Scan for the cell matching the given text and deliver its (X, Y) coordinate at center. 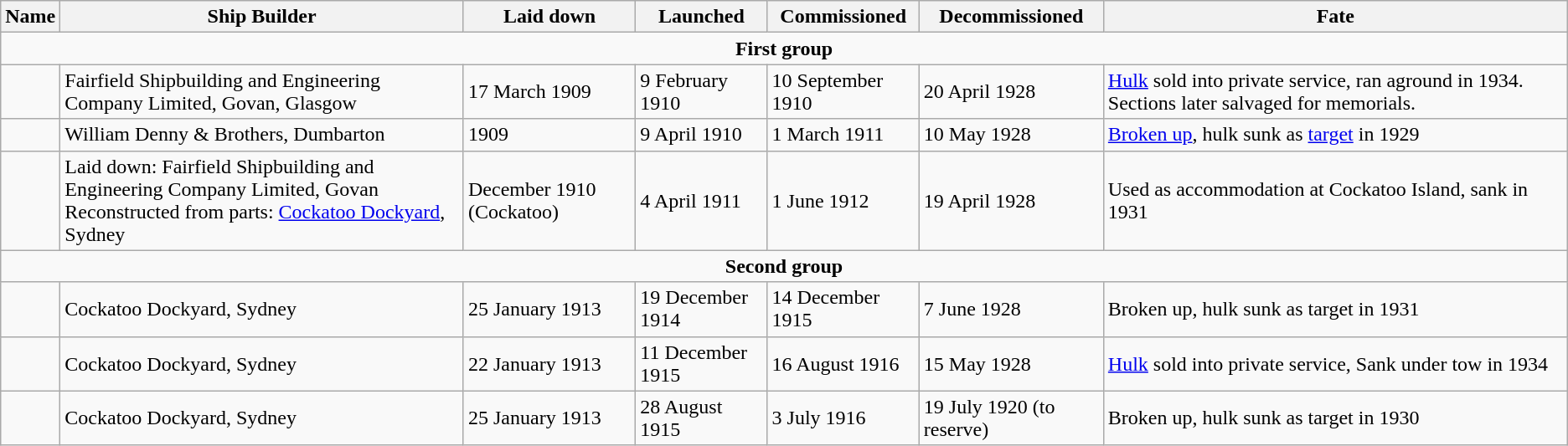
Laid down: Fairfield Shipbuilding and Engineering Company Limited, GovanReconstructed from parts: Cockatoo Dockyard, Sydney (262, 201)
1909 (549, 135)
Launched (702, 17)
7 June 1928 (1011, 310)
1 March 1911 (843, 135)
Hulk sold into private service, ran aground in 1934. Sections later salvaged for memorials. (1335, 92)
16 August 1916 (843, 363)
9 April 1910 (702, 135)
9 February 1910 (702, 92)
Fairfield Shipbuilding and Engineering Company Limited, Govan, Glasgow (262, 92)
3 July 1916 (843, 418)
Broken up, hulk sunk as target in 1931 (1335, 310)
4 April 1911 (702, 201)
Second group (784, 266)
Broken up, hulk sunk as target in 1930 (1335, 418)
1 June 1912 (843, 201)
19 December 1914 (702, 310)
Used as accommodation at Cockatoo Island, sank in 1931 (1335, 201)
Ship Builder (262, 17)
Commissioned (843, 17)
11 December 1915 (702, 363)
10 September 1910 (843, 92)
20 April 1928 (1011, 92)
William Denny & Brothers, Dumbarton (262, 135)
10 May 1928 (1011, 135)
17 March 1909 (549, 92)
Broken up, hulk sunk as target in 1929 (1335, 135)
19 April 1928 (1011, 201)
Fate (1335, 17)
15 May 1928 (1011, 363)
19 July 1920 (to reserve) (1011, 418)
22 January 1913 (549, 363)
Laid down (549, 17)
Decommissioned (1011, 17)
First group (784, 49)
14 December 1915 (843, 310)
December 1910 (Cockatoo) (549, 201)
Name (30, 17)
Hulk sold into private service, Sank under tow in 1934 (1335, 363)
28 August 1915 (702, 418)
